Scan for the cell matching the given text and deliver its [x, y] coordinate at center. 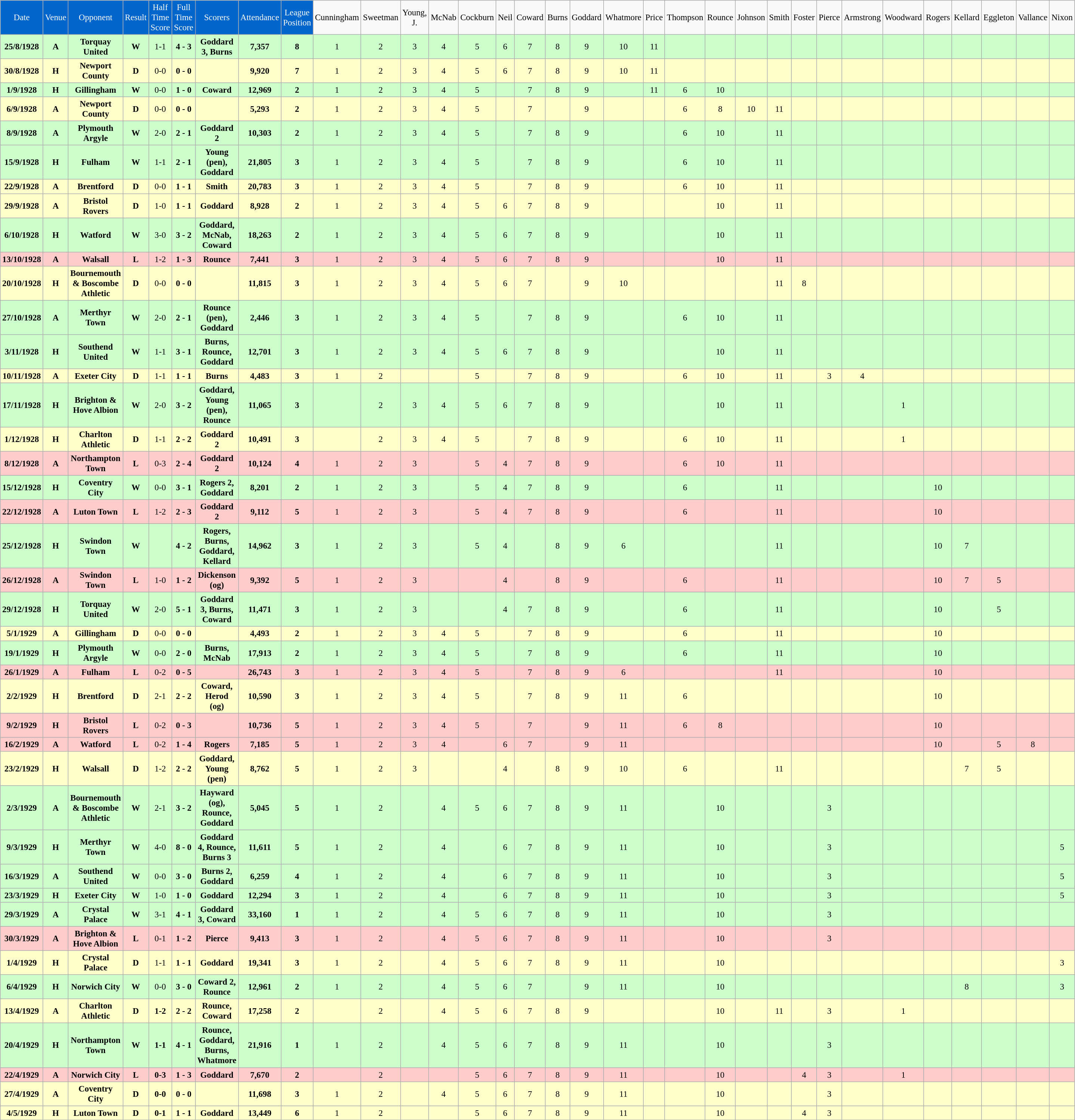
Cunningham [337, 18]
Burns 2, Goddard [217, 877]
4,493 [260, 634]
Cockburn [477, 18]
5/1/1929 [22, 634]
29/12/1928 [22, 610]
11,471 [260, 610]
14,962 [260, 546]
Foster [804, 18]
Date [22, 18]
9,392 [260, 580]
Goddard, Young (pen), Rounce [217, 405]
18,263 [260, 235]
Opponent [96, 18]
Goddard 3, Burns [217, 47]
Half Time Score [160, 18]
7,670 [260, 1075]
6/9/1928 [22, 109]
11,815 [260, 283]
Rogers 2, Goddard [217, 488]
Johnson [751, 18]
9,413 [260, 939]
27/10/1928 [22, 317]
10,124 [260, 464]
12,969 [260, 90]
Woodward [903, 18]
10,590 [260, 696]
11,065 [260, 405]
1/4/1929 [22, 963]
23/2/1929 [22, 768]
Dickenson (og) [217, 580]
Coward 2, Rounce [217, 987]
1/12/1928 [22, 439]
1 - 4 [184, 745]
0 - 3 [184, 725]
6,259 [260, 877]
7,185 [260, 745]
Rounce, Coward [217, 1011]
4 - 2 [184, 546]
16/2/1929 [22, 745]
22/4/1929 [22, 1075]
10,303 [260, 133]
25/8/1928 [22, 47]
Young (pen), Goddard [217, 162]
8,201 [260, 488]
Rounce, Goddard, Burns, Whatmore [217, 1046]
20,783 [260, 187]
Rounce (pen), Goddard [217, 317]
8/12/1928 [22, 464]
26,743 [260, 672]
Sweetman [381, 18]
Coward, Herod (og) [217, 696]
Young, J. [415, 18]
11,611 [260, 847]
17,913 [260, 653]
Eggleton [999, 18]
17/11/1928 [22, 405]
Burns, McNab [217, 653]
Burns, Rounce, Goddard [217, 352]
3/11/1928 [22, 352]
Goddard 3, Coward [217, 915]
4,483 [260, 376]
Neil [505, 18]
9,920 [260, 71]
21,805 [260, 162]
8 - 0 [184, 847]
15/9/1928 [22, 162]
22/12/1928 [22, 512]
Result [136, 18]
1/9/1928 [22, 90]
26/1/1929 [22, 672]
20/10/1928 [22, 283]
9/2/1929 [22, 725]
21,916 [260, 1046]
2 - 4 [184, 464]
12,961 [260, 987]
Price [654, 18]
6/10/1928 [22, 235]
19,341 [260, 963]
6/4/1929 [22, 987]
Vallance [1033, 18]
22/9/1928 [22, 187]
Venue [56, 18]
Goddard, Young (pen) [217, 768]
27/4/1929 [22, 1093]
2 - 0 [184, 653]
Full Time Score [184, 18]
Goddard, McNab, Coward [217, 235]
23/3/1929 [22, 896]
11,698 [260, 1093]
26/12/1928 [22, 580]
25/12/1928 [22, 546]
Armstrong [862, 18]
Goddard 4, Rounce, Burns 3 [217, 847]
29/3/1929 [22, 915]
2,446 [260, 317]
20/4/1929 [22, 1046]
8,928 [260, 206]
10,491 [260, 439]
Nixon [1062, 18]
7,441 [260, 259]
Thompson [685, 18]
Goddard 3, Burns, Coward [217, 610]
Attendance [260, 18]
5,045 [260, 808]
2/3/1929 [22, 808]
13/10/1928 [22, 259]
Whatmore [623, 18]
30/3/1929 [22, 939]
19/1/1929 [22, 653]
10/11/1928 [22, 376]
7,357 [260, 47]
4/5/1929 [22, 1113]
13,449 [260, 1113]
2 - 3 [184, 512]
3-0 [160, 235]
9/3/1929 [22, 847]
13/4/1929 [22, 1011]
0 - 5 [184, 672]
15/12/1928 [22, 488]
2/2/1929 [22, 696]
33,160 [260, 915]
12,701 [260, 352]
McNab [443, 18]
Scorers [217, 18]
Hayward (og), Rounce, Goddard [217, 808]
League Position [297, 18]
5,293 [260, 109]
3-1 [160, 915]
9,112 [260, 512]
4 - 3 [184, 47]
8/9/1928 [22, 133]
16/3/1929 [22, 877]
Kellard [967, 18]
30/8/1928 [22, 71]
8,762 [260, 768]
10,736 [260, 725]
12,294 [260, 896]
4-0 [160, 847]
Rogers, Burns, Goddard, Kellard [217, 546]
17,258 [260, 1011]
5 - 1 [184, 610]
29/9/1928 [22, 206]
